Capture the cell that displays the provided text and extract its (X, Y) central coordinate. 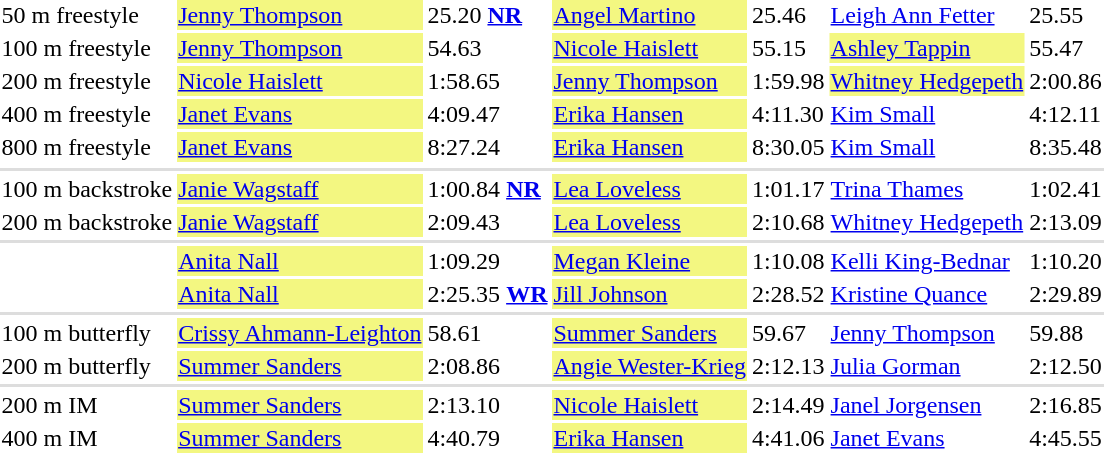
2:00.86 (1066, 81)
100 m backstroke (87, 189)
2:09.43 (488, 222)
400 m IM (87, 438)
Julia Gorman (927, 366)
Kristine Quance (927, 294)
2:16.85 (1066, 405)
59.88 (1066, 333)
1:01.17 (788, 189)
100 m butterfly (87, 333)
Janel Jorgensen (927, 405)
4:40.79 (488, 438)
Leigh Ann Fetter (927, 15)
100 m freestyle (87, 48)
1:10.08 (788, 261)
Trina Thames (927, 189)
2:29.89 (1066, 294)
Megan Kleine (650, 261)
2:25.35 WR (488, 294)
8:30.05 (788, 147)
2:13.10 (488, 405)
2:12.50 (1066, 366)
1:59.98 (788, 81)
59.67 (788, 333)
2:10.68 (788, 222)
8:27.24 (488, 147)
8:35.48 (1066, 147)
400 m freestyle (87, 114)
55.15 (788, 48)
4:45.55 (1066, 438)
54.63 (488, 48)
25.46 (788, 15)
Angie Wester-Krieg (650, 366)
2:08.86 (488, 366)
4:12.11 (1066, 114)
2:28.52 (788, 294)
55.47 (1066, 48)
4:11.30 (788, 114)
25.55 (1066, 15)
200 m backstroke (87, 222)
200 m butterfly (87, 366)
Angel Martino (650, 15)
Ashley Tappin (927, 48)
4:09.47 (488, 114)
2:12.13 (788, 366)
Crissy Ahmann-Leighton (300, 333)
1:02.41 (1066, 189)
4:41.06 (788, 438)
1:00.84 NR (488, 189)
1:09.29 (488, 261)
Kelli King-Bednar (927, 261)
1:58.65 (488, 81)
50 m freestyle (87, 15)
1:10.20 (1066, 261)
2:13.09 (1066, 222)
800 m freestyle (87, 147)
25.20 NR (488, 15)
200 m freestyle (87, 81)
Jill Johnson (650, 294)
2:14.49 (788, 405)
200 m IM (87, 405)
58.61 (488, 333)
